Extract the [X, Y] coordinate from the center of the cell holding the provided text.  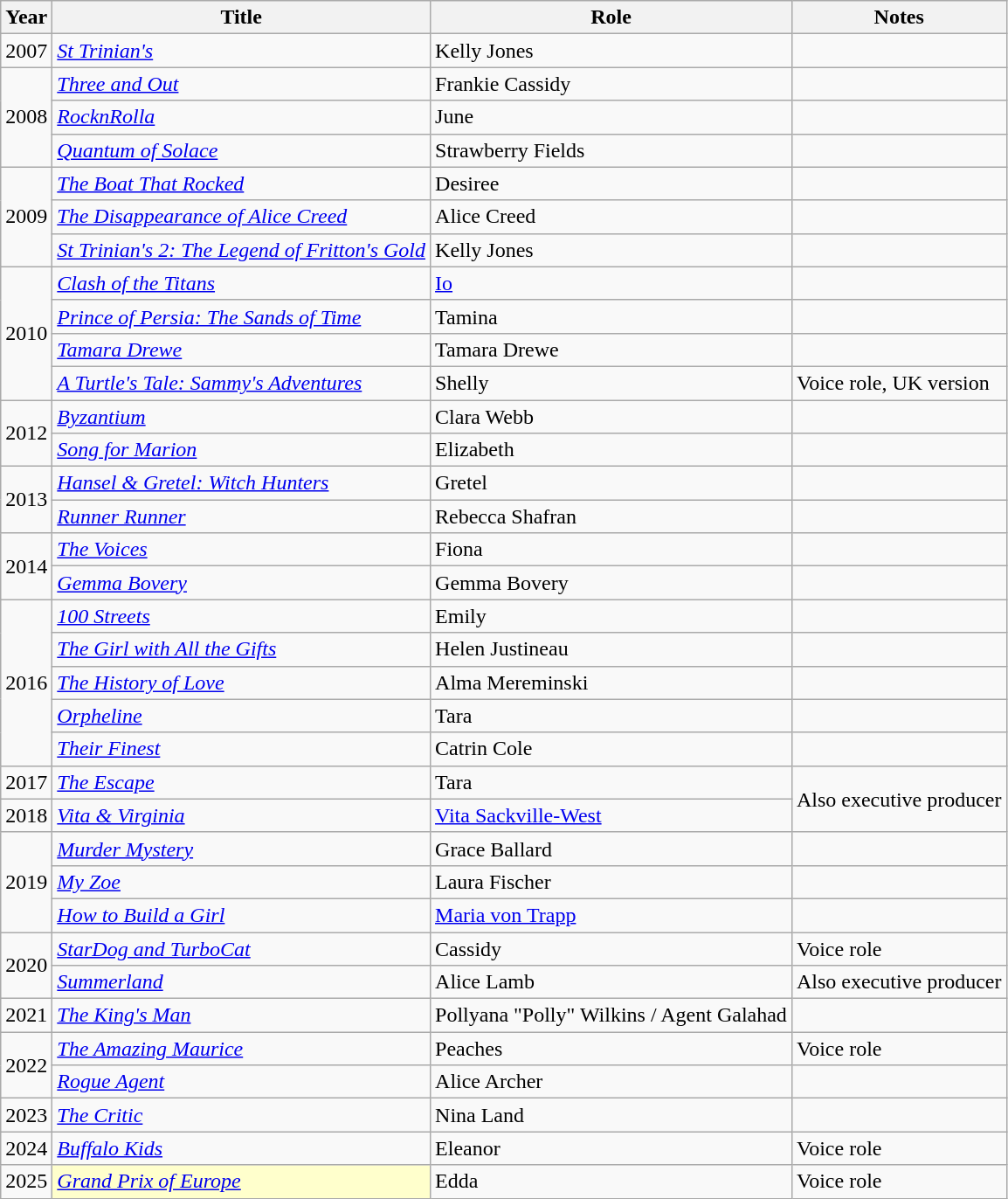
Emily [611, 616]
Gretel [611, 483]
Year [26, 17]
Vita & Virginia [241, 815]
Rebecca Shafran [611, 516]
Io [611, 283]
100 Streets [241, 616]
2023 [26, 1115]
Murder Mystery [241, 849]
Runner Runner [241, 516]
2016 [26, 683]
Alice Lamb [611, 982]
StarDog and TurboCat [241, 948]
2010 [26, 333]
The King's Man [241, 1015]
The Critic [241, 1115]
Clara Webb [611, 417]
Title [241, 17]
Helen Justineau [611, 649]
2013 [26, 500]
The Disappearance of Alice Creed [241, 217]
2017 [26, 782]
2020 [26, 965]
Rogue Agent [241, 1082]
The History of Love [241, 683]
The Amazing Maurice [241, 1049]
Alice Creed [611, 217]
Cassidy [611, 948]
Maria von Trapp [611, 915]
Prince of Persia: The Sands of Time [241, 316]
Laura Fischer [611, 882]
2012 [26, 433]
Catrin Cole [611, 749]
Voice role, UK version [899, 383]
Buffalo Kids [241, 1148]
Hansel & Gretel: Witch Hunters [241, 483]
Tamina [611, 316]
2024 [26, 1148]
Eleanor [611, 1148]
Frankie Cassidy [611, 84]
Grace Ballard [611, 849]
Elizabeth [611, 450]
2018 [26, 815]
The Boat That Rocked [241, 184]
Clash of the Titans [241, 283]
Fiona [611, 550]
2021 [26, 1015]
Strawberry Fields [611, 150]
2007 [26, 51]
Shelly [611, 383]
2014 [26, 566]
June [611, 117]
Edda [611, 1182]
My Zoe [241, 882]
Alice Archer [611, 1082]
Pollyana "Polly" Wilkins / Agent Galahad [611, 1015]
A Turtle's Tale: Sammy's Adventures [241, 383]
2022 [26, 1065]
Peaches [611, 1049]
St Trinian's [241, 51]
How to Build a Girl [241, 915]
Song for Marion [241, 450]
Nina Land [611, 1115]
Three and Out [241, 84]
Alma Mereminski [611, 683]
2019 [26, 882]
Desiree [611, 184]
Their Finest [241, 749]
Grand Prix of Europe [241, 1182]
2008 [26, 117]
2025 [26, 1182]
The Voices [241, 550]
The Escape [241, 782]
Orpheline [241, 716]
Notes [899, 17]
Role [611, 17]
Byzantium [241, 417]
St Trinian's 2: The Legend of Fritton's Gold [241, 250]
2009 [26, 217]
Vita Sackville-West [611, 815]
RocknRolla [241, 117]
Quantum of Solace [241, 150]
Summerland [241, 982]
The Girl with All the Gifts [241, 649]
